Locate the cell with the specified text and output its [x, y] center coordinate. 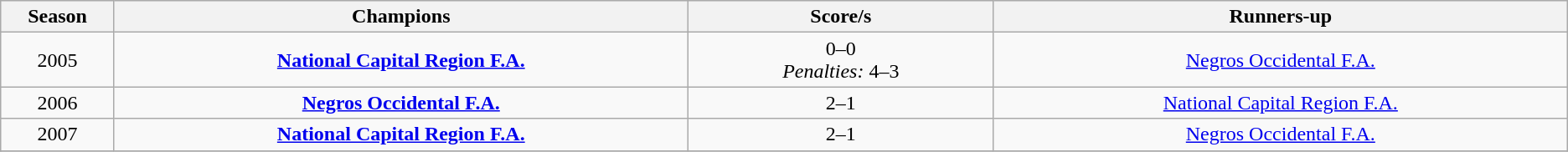
Score/s [841, 17]
2005 [58, 60]
2007 [58, 134]
0–0Penalties: 4–3 [841, 60]
Champions [400, 17]
Season [58, 17]
2006 [58, 103]
Runners-up [1280, 17]
